Capture the cell that displays the provided text and extract its [x, y] central coordinate. 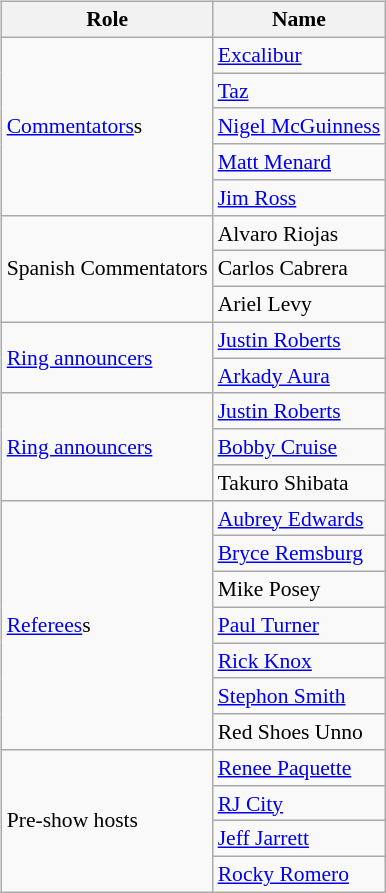
Stephon Smith [300, 696]
Rick Knox [300, 661]
Ariel Levy [300, 305]
Nigel McGuinness [300, 126]
Refereess [108, 624]
Jim Ross [300, 198]
Rocky Romero [300, 875]
Bryce Remsburg [300, 554]
Commentatorss [108, 126]
Matt Menard [300, 162]
Taz [300, 91]
Carlos Cabrera [300, 269]
Excalibur [300, 55]
Alvaro Riojas [300, 233]
Bobby Cruise [300, 447]
Aubrey Edwards [300, 518]
Pre-show hosts [108, 821]
Red Shoes Unno [300, 732]
Spanish Commentators [108, 268]
Jeff Jarrett [300, 839]
RJ City [300, 803]
Renee Paquette [300, 768]
Role [108, 20]
Paul Turner [300, 625]
Mike Posey [300, 590]
Name [300, 20]
Arkady Aura [300, 376]
Takuro Shibata [300, 483]
